Detect which cell encompasses the target text, then output its [X, Y] center coordinate. 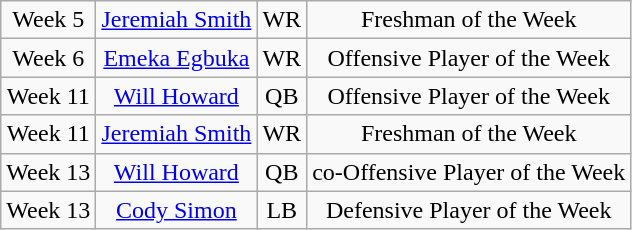
Week 5 [48, 20]
Cody Simon [176, 210]
Defensive Player of the Week [469, 210]
Emeka Egbuka [176, 58]
co-Offensive Player of the Week [469, 172]
LB [282, 210]
Week 6 [48, 58]
